Return (x, y) of the center of cell containing provided text 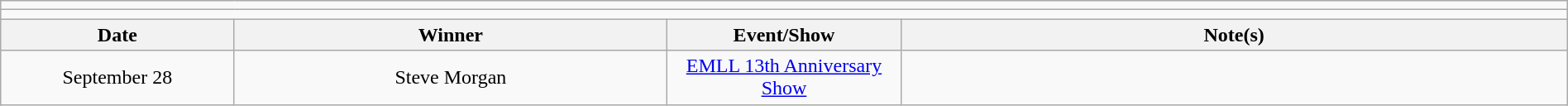
September 28 (117, 78)
Winner (451, 35)
Note(s) (1234, 35)
Event/Show (784, 35)
Steve Morgan (451, 78)
EMLL 13th Anniversary Show (784, 78)
Date (117, 35)
